Locate the cell with the specified text and output its (X, Y) center coordinate. 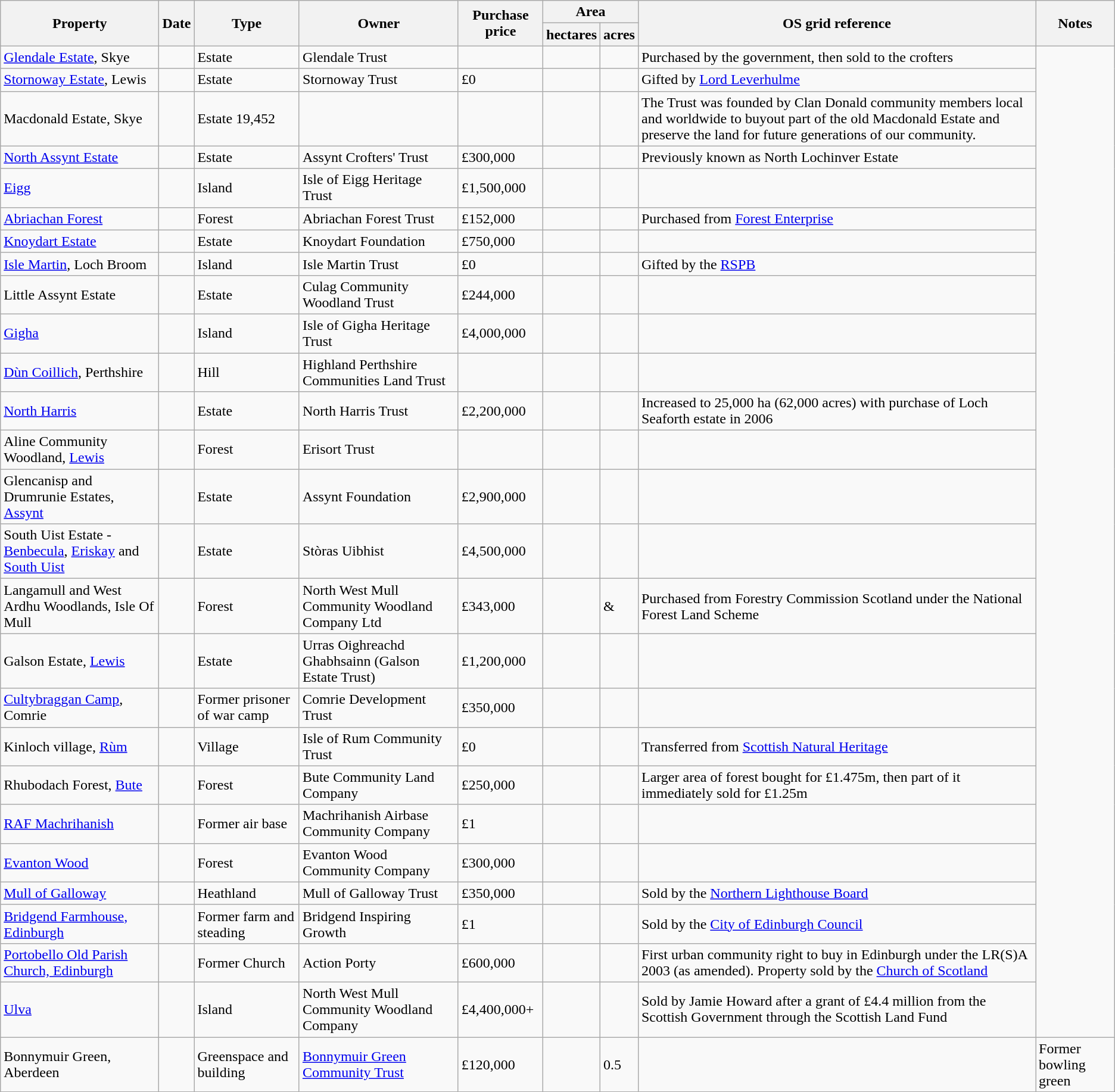
£250,000 (500, 785)
hectares (572, 35)
Isle Martin, Loch Broom (80, 264)
Isle Martin Trust (379, 264)
Macdonald Estate, Skye (80, 118)
Previously known as North Lochinver Estate (836, 157)
Bute Community Land Company (379, 785)
Little Assynt Estate (80, 294)
£152,000 (500, 219)
South Uist Estate - Benbecula, Eriskay and South Uist (80, 551)
£4,400,000+ (500, 1009)
Bridgend Inspiring Growth (379, 924)
Knoydart Foundation (379, 241)
Former air base (247, 824)
acres (619, 35)
Gifted by the RSPB (836, 264)
Heathland (247, 893)
£4,000,000 (500, 333)
North West Mull Community Woodland Company (379, 1009)
Stòras Uibhist (379, 551)
RAF Machrihanish (80, 824)
£1,200,000 (500, 661)
Action Porty (379, 962)
Bonnymuir Green Community Trust (379, 1065)
Galson Estate, Lewis (80, 661)
Sold by the City of Edinburgh Council (836, 924)
Rhubodach Forest, Bute (80, 785)
Purchased from Forestry Commission Scotland under the National Forest Land Scheme (836, 606)
Notes (1076, 23)
Former bowling green (1076, 1065)
Mull of Galloway (80, 893)
Purchased from Forest Enterprise (836, 219)
0.5 (619, 1065)
Glendale Trust (379, 57)
Bonnymuir Green, Aberdeen (80, 1065)
Larger area of forest bought for £1.475m, then part of it immediately sold for £1.25m (836, 785)
Hill (247, 372)
Former farm and steading (247, 924)
Comrie Development Trust (379, 707)
Abriachan Forest (80, 219)
Glendale Estate, Skye (80, 57)
Greenspace and building (247, 1065)
& (619, 606)
Eigg (80, 188)
Knoydart Estate (80, 241)
Gigha (80, 333)
Portobello Old Parish Church, Edinburgh (80, 962)
Sold by the Northern Lighthouse Board (836, 893)
Date (176, 23)
Ulva (80, 1009)
First urban community right to buy in Edinburgh under the LR(S)A 2003 (as amended). Property sold by the Church of Scotland (836, 962)
Machrihanish Airbase Community Company (379, 824)
Kinloch village, Rùm (80, 747)
Glencanisp and Drumrunie Estates, Assynt (80, 497)
Sold by Jamie Howard after a grant of £4.4 million from the Scottish Government through the Scottish Land Fund (836, 1009)
Bridgend Farmhouse, Edinburgh (80, 924)
Type (247, 23)
Isle of Eigg Heritage Trust (379, 188)
Assynt Crofters' Trust (379, 157)
£2,200,000 (500, 411)
Urras Oighreachd Ghabhsainn (Galson Estate Trust) (379, 661)
North Harris Trust (379, 411)
Area (591, 12)
Aline Community Woodland, Lewis (80, 450)
£120,000 (500, 1065)
£4,500,000 (500, 551)
£600,000 (500, 962)
£343,000 (500, 606)
Culag Community Woodland Trust (379, 294)
Mull of Galloway Trust (379, 893)
North Assynt Estate (80, 157)
Langamull and West Ardhu Woodlands, Isle Of Mull (80, 606)
£750,000 (500, 241)
Stornoway Trust (379, 80)
Owner (379, 23)
Gifted by Lord Leverhulme (836, 80)
Isle of Gigha Heritage Trust (379, 333)
Evanton Wood Community Company (379, 862)
Stornoway Estate, Lewis (80, 80)
Cultybraggan Camp, Comrie (80, 707)
Estate 19,452 (247, 118)
Increased to 25,000 ha (62,000 acres) with purchase of Loch Seaforth estate in 2006 (836, 411)
OS grid reference (836, 23)
Former Church (247, 962)
Assynt Foundation (379, 497)
North Harris (80, 411)
North West Mull Community Woodland Company Ltd (379, 606)
£1,500,000 (500, 188)
Purchase price (500, 23)
£244,000 (500, 294)
Erisort Trust (379, 450)
Dùn Coillich, Perthshire (80, 372)
Purchased by the government, then sold to the crofters (836, 57)
Former prisoner of war camp (247, 707)
Property (80, 23)
Highland Perthshire Communities Land Trust (379, 372)
Transferred from Scottish Natural Heritage (836, 747)
Abriachan Forest Trust (379, 219)
Village (247, 747)
Isle of Rum Community Trust (379, 747)
Evanton Wood (80, 862)
£2,900,000 (500, 497)
